Extract the [X, Y] coordinate from the center of the cell holding the provided text.  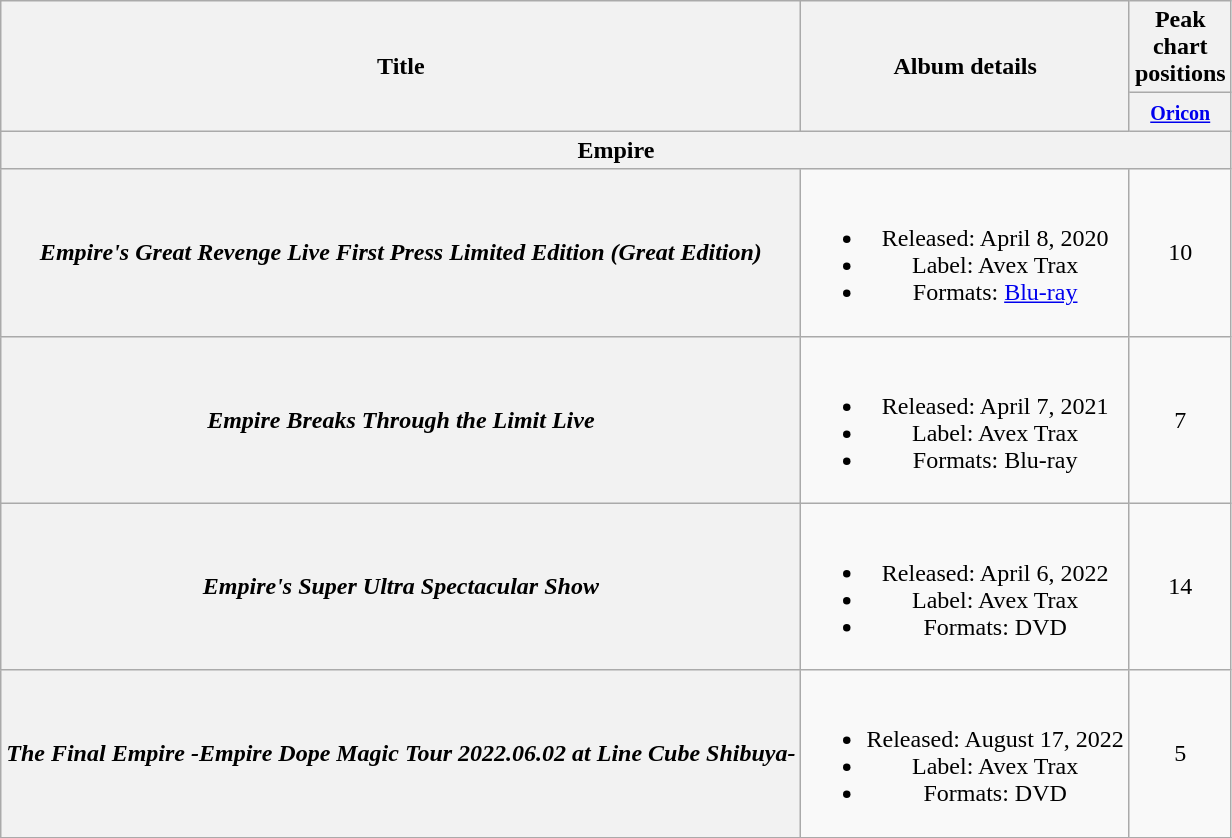
14 [1180, 586]
Oricon [1180, 112]
Peak chart positions [1180, 47]
Released: April 7, 2021Label: Avex TraxFormats: Blu-ray [965, 420]
Released: August 17, 2022Label: Avex TraxFormats: DVD [965, 754]
Empire's Super Ultra Spectacular Show [401, 586]
Empire [616, 150]
10 [1180, 252]
Released: April 8, 2020Label: Avex TraxFormats: Blu-ray [965, 252]
Empire's Great Revenge Live First Press Limited Edition (Great Edition) [401, 252]
Title [401, 66]
Empire Breaks Through the Limit Live [401, 420]
The Final Empire -Empire Dope Magic Tour 2022.06.02 at Line Cube Shibuya- [401, 754]
Album details [965, 66]
Released: April 6, 2022Label: Avex TraxFormats: DVD [965, 586]
7 [1180, 420]
5 [1180, 754]
